For the text-containing cell, return its midpoint in (x, y) coordinate format. 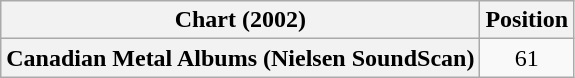
Canadian Metal Albums (Nielsen SoundScan) (240, 58)
61 (527, 58)
Chart (2002) (240, 20)
Position (527, 20)
